Find where the given text appears and provide that cell's center as [x, y] coordinate. 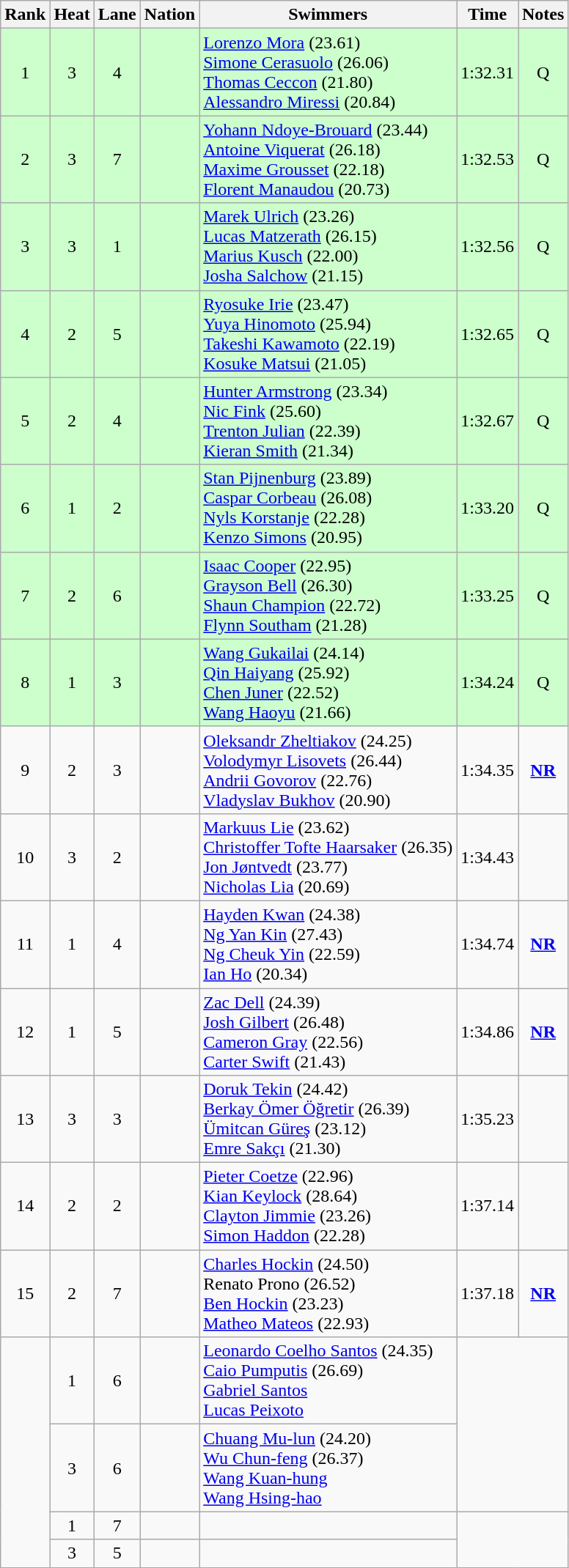
Doruk Tekin (24.42)Berkay Ömer Öğretir (26.39)Ümitcan Güreş (23.12)Emre Sakçı (21.30) [328, 1120]
Ryosuke Irie (23.47)Yuya Hinomoto (25.94)Takeshi Kawamoto (22.19)Kosuke Matsui (21.05) [328, 334]
1:34.86 [488, 1032]
1:33.20 [488, 509]
Zac Dell (24.39)Josh Gilbert (26.48)Cameron Gray (22.56)Carter Swift (21.43) [328, 1032]
10 [25, 857]
15 [25, 1294]
13 [25, 1120]
Time [488, 15]
Nation [169, 15]
1:34.43 [488, 857]
9 [25, 769]
Pieter Coetze (22.96)Kian Keylock (28.64)Clayton Jimmie (23.26)Simon Haddon (22.28) [328, 1206]
1:32.31 [488, 72]
Isaac Cooper (22.95)Grayson Bell (26.30)Shaun Champion (22.72)Flynn Southam (21.28) [328, 595]
Leonardo Coelho Santos (24.35)Caio Pumputis (26.69)Gabriel SantosLucas Peixoto [328, 1380]
Charles Hockin (24.50)Renato Prono (26.52)Ben Hockin (23.23)Matheo Mateos (22.93) [328, 1294]
Wang Gukailai (24.14)Qin Haiyang (25.92)Chen Juner (22.52)Wang Haoyu (21.66) [328, 683]
Notes [543, 15]
Chuang Mu-lun (24.20)Wu Chun-feng (26.37)Wang Kuan-hungWang Hsing-hao [328, 1468]
11 [25, 944]
1:37.18 [488, 1294]
Hunter Armstrong (23.34)Nic Fink (25.60)Trenton Julian (22.39)Kieran Smith (21.34) [328, 421]
1:34.74 [488, 944]
Lorenzo Mora (23.61)Simone Cerasuolo (26.06)Thomas Ceccon (21.80)Alessandro Miressi (20.84) [328, 72]
1:32.56 [488, 246]
Stan Pijnenburg (23.89)Caspar Corbeau (26.08)Nyls Korstanje (22.28)Kenzo Simons (20.95) [328, 509]
1:33.25 [488, 595]
Hayden Kwan (24.38)Ng Yan Kin (27.43)Ng Cheuk Yin (22.59)Ian Ho (20.34) [328, 944]
12 [25, 1032]
1:34.35 [488, 769]
Marek Ulrich (23.26)Lucas Matzerath (26.15)Marius Kusch (22.00)Josha Salchow (21.15) [328, 246]
1:32.65 [488, 334]
Heat [72, 15]
1:35.23 [488, 1120]
8 [25, 683]
Markuus Lie (23.62)Christoffer Tofte Haarsaker (26.35)Jon Jøntvedt (23.77)Nicholas Lia (20.69) [328, 857]
Yohann Ndoye-Brouard (23.44)Antoine Viquerat (26.18)Maxime Grousset (22.18)Florent Manaudou (20.73) [328, 160]
1:34.24 [488, 683]
1:32.53 [488, 160]
Rank [25, 15]
Lane [117, 15]
Swimmers [328, 15]
1:37.14 [488, 1206]
1:32.67 [488, 421]
Oleksandr Zheltiakov (24.25)Volodymyr Lisovets (26.44)Andrii Govorov (22.76)Vladyslav Bukhov (20.90) [328, 769]
14 [25, 1206]
